Identify which cell holds the provided text, then report its [x, y] central coordinate. 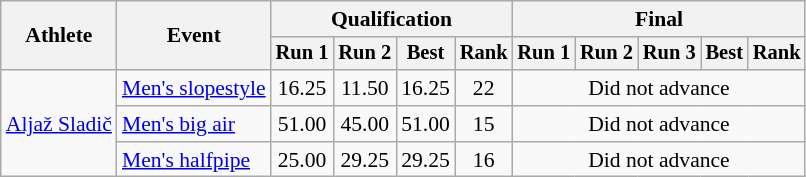
15 [484, 124]
Men's big air [194, 124]
11.50 [364, 88]
Run 3 [670, 54]
Men's slopestyle [194, 88]
Qualification [392, 19]
Aljaž Sladič [59, 124]
Athlete [59, 36]
Event [194, 36]
45.00 [364, 124]
Final [658, 19]
22 [484, 88]
